Extract the (x, y) coordinate from the center of the cell holding the provided text.  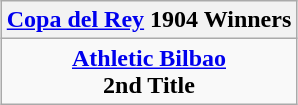
Athletic Bilbao2nd Title (149, 72)
Copa del Rey 1904 Winners (149, 20)
